Return (X, Y) of the center of cell containing provided text 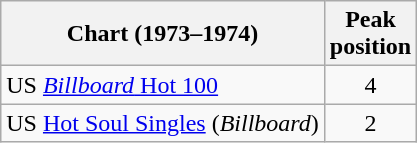
US Billboard Hot 100 (163, 85)
US Hot Soul Singles (Billboard) (163, 123)
Peakposition (370, 34)
Chart (1973–1974) (163, 34)
4 (370, 85)
2 (370, 123)
